Capture the cell that displays the provided text and extract its (x, y) central coordinate. 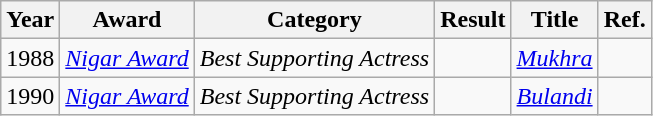
Mukhra (554, 58)
Year (30, 20)
Category (314, 20)
1988 (30, 58)
Bulandi (554, 96)
1990 (30, 96)
Result (473, 20)
Award (127, 20)
Ref. (624, 20)
Title (554, 20)
